Detect which cell encompasses the target text, then output its (x, y) center coordinate. 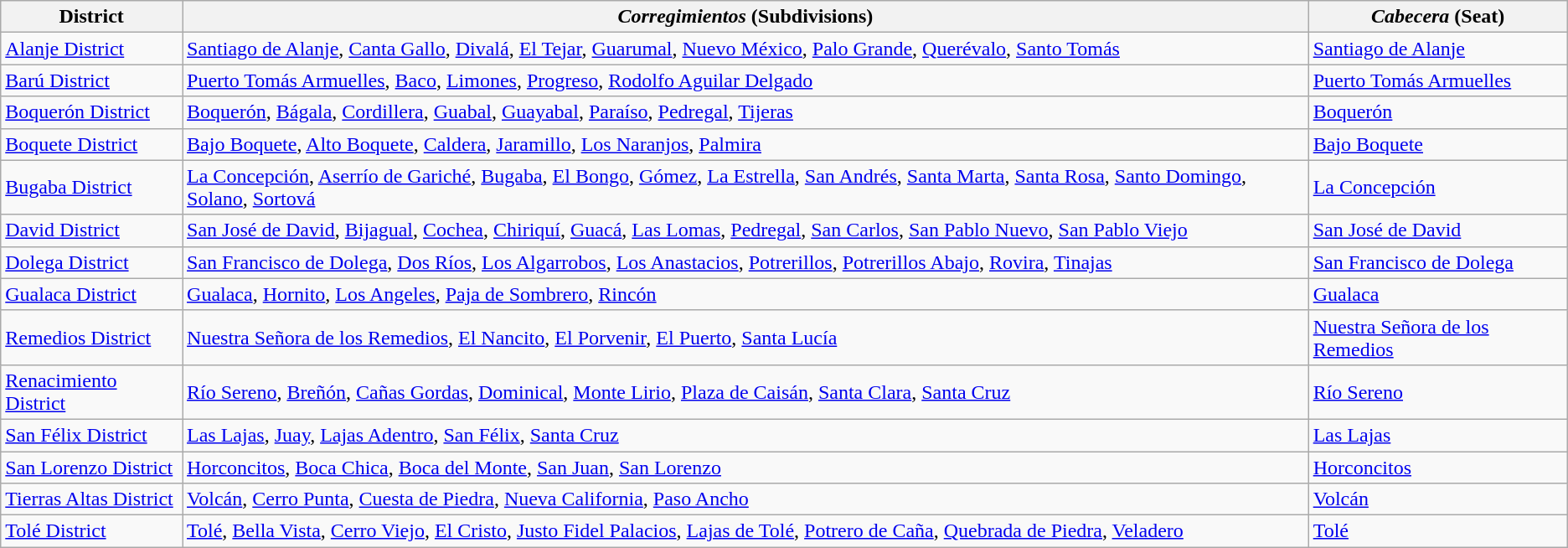
Santiago de Alanje, Canta Gallo, Divalá, El Tejar, Guarumal, Nuevo México, Palo Grande, Querévalo, Santo Tomás (745, 49)
Las Lajas, Juay, Lajas Adentro, San Félix, Santa Cruz (745, 435)
Tolé, Bella Vista, Cerro Viejo, El Cristo, Justo Fidel Palacios, Lajas de Tolé, Potrero de Caña, Quebrada de Piedra, Veladero (745, 531)
District (92, 17)
Gualaca District (92, 294)
Remedios District (92, 337)
Boquete District (92, 144)
San Francisco de Dolega, Dos Ríos, Los Algarrobos, Los Anastacios, Potrerillos, Potrerillos Abajo, Rovira, Tinajas (745, 262)
Alanje District (92, 49)
Nuestra Señora de los Remedios, El Nancito, El Porvenir, El Puerto, Santa Lucía (745, 337)
Gualaca, Hornito, Los Angeles, Paja de Sombrero, Rincón (745, 294)
La Concepción, Aserrío de Gariché, Bugaba, El Bongo, Gómez, La Estrella, San Andrés, Santa Marta, Santa Rosa, Santo Domingo, Solano, Sortová (745, 188)
Barú District (92, 80)
Horconcitos, Boca Chica, Boca del Monte, San Juan, San Lorenzo (745, 467)
Dolega District (92, 262)
Nuestra Señora de los Remedios (1437, 337)
Volcán (1437, 499)
Renacimiento District (92, 392)
Boquerón (1437, 112)
San José de David, Bijagual, Cochea, Chiriquí, Guacá, Las Lomas, Pedregal, San Carlos, San Pablo Nuevo, San Pablo Viejo (745, 230)
Cabecera (Seat) (1437, 17)
Puerto Tomás Armuelles, Baco, Limones, Progreso, Rodolfo Aguilar Delgado (745, 80)
Boquerón District (92, 112)
San José de David (1437, 230)
La Concepción (1437, 188)
Corregimientos (Subdivisions) (745, 17)
Las Lajas (1437, 435)
Bajo Boquete (1437, 144)
Boquerón, Bágala, Cordillera, Guabal, Guayabal, Paraíso, Pedregal, Tijeras (745, 112)
Tolé (1437, 531)
Bajo Boquete, Alto Boquete, Caldera, Jaramillo, Los Naranjos, Palmira (745, 144)
Tolé District (92, 531)
Río Sereno (1437, 392)
Volcán, Cerro Punta, Cuesta de Piedra, Nueva California, Paso Ancho (745, 499)
Tierras Altas District (92, 499)
Bugaba District (92, 188)
David District (92, 230)
San Lorenzo District (92, 467)
Puerto Tomás Armuelles (1437, 80)
San Félix District (92, 435)
Río Sereno, Breñón, Cañas Gordas, Dominical, Monte Lirio, Plaza de Caisán, Santa Clara, Santa Cruz (745, 392)
Santiago de Alanje (1437, 49)
Horconcitos (1437, 467)
Gualaca (1437, 294)
San Francisco de Dolega (1437, 262)
